Return the [x, y] coordinate for the center point of the cell that contains the specified text.  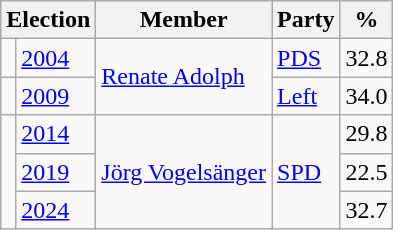
Jörg Vogelsänger [184, 172]
34.0 [366, 96]
Renate Adolph [184, 77]
Left [306, 96]
SPD [306, 172]
32.8 [366, 58]
2019 [56, 172]
22.5 [366, 172]
2024 [56, 210]
2009 [56, 96]
PDS [306, 58]
2004 [56, 58]
% [366, 20]
32.7 [366, 210]
Election [48, 20]
Party [306, 20]
29.8 [366, 134]
Member [184, 20]
2014 [56, 134]
